Return the [x, y] coordinate for the center point of the cell that contains the specified text.  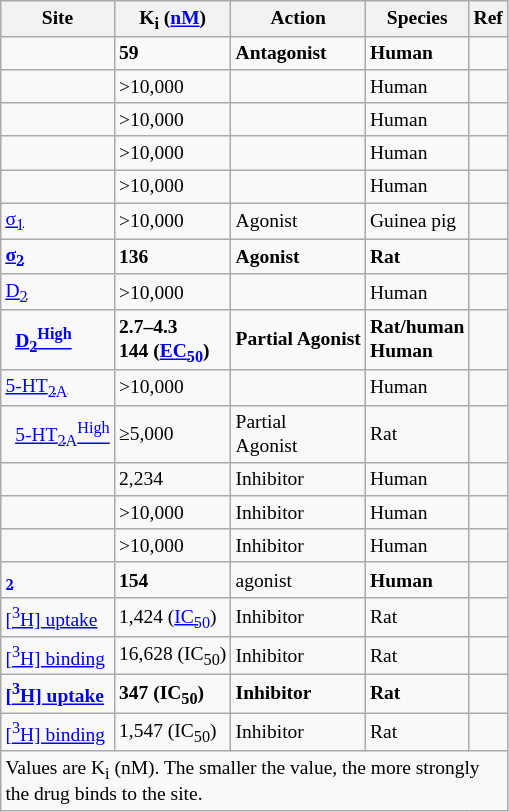
Species [417, 19]
59 [172, 52]
347 (IC50) [172, 694]
16,628 (IC50) [172, 655]
PartialAgonist [298, 434]
Guinea pig [417, 221]
Site [58, 19]
σ1 [58, 221]
5-HT2AHigh [58, 434]
2,234 [172, 478]
154 [172, 580]
2.7–4.3144 (EC50) [172, 340]
≥5,000 [172, 434]
D2High [58, 340]
D2 [58, 292]
Values are Ki (nM). The smaller the value, the more strongly the drug binds to the site. [254, 781]
agonist [298, 580]
Ref [488, 19]
Antagonist [298, 52]
Action [298, 19]
1,424 (IC50) [172, 617]
1,547 (IC50) [172, 732]
2 [58, 580]
136 [172, 256]
Partial Agonist [298, 340]
σ2 [58, 256]
Ki (nM) [172, 19]
Rat/humanHuman [417, 340]
5-HT2A [58, 388]
